Find where the given text appears and provide that cell's center as (x, y) coordinate. 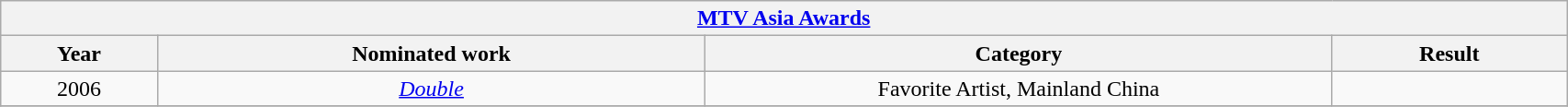
Year (79, 53)
2006 (79, 89)
MTV Asia Awards (784, 18)
Favorite Artist, Mainland China (1019, 89)
Nominated work (432, 53)
Double (432, 89)
Category (1019, 53)
Result (1450, 53)
